Extract the (x, y) coordinate from the center of the cell holding the provided text.  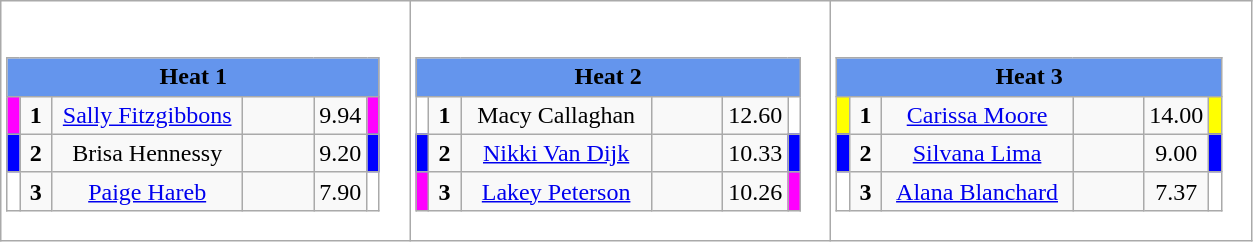
Lakey Peterson (556, 191)
9.00 (1176, 153)
7.37 (1176, 191)
Heat 3 (1029, 77)
Macy Callaghan (556, 115)
Paige Hareb (148, 191)
Heat 1 1 Sally Fitzgibbons 9.94 2 Brisa Hennessy 9.20 3 Paige Hareb 7.90 (206, 121)
10.26 (756, 191)
Brisa Hennessy (148, 153)
9.20 (340, 153)
10.33 (756, 153)
Heat 2 (608, 77)
Heat 2 1 Macy Callaghan 12.60 2 Nikki Van Dijk 10.33 3 Lakey Peterson 10.26 (620, 121)
7.90 (340, 191)
14.00 (1176, 115)
12.60 (756, 115)
Heat 3 1 Carissa Moore 14.00 2 Silvana Lima 9.00 3 Alana Blanchard 7.37 (1042, 121)
Silvana Lima (978, 153)
Heat 1 (193, 77)
Nikki Van Dijk (556, 153)
9.94 (340, 115)
Sally Fitzgibbons (148, 115)
Carissa Moore (978, 115)
Alana Blanchard (978, 191)
